Find where the given text appears and provide that cell's center as (X, Y) coordinate. 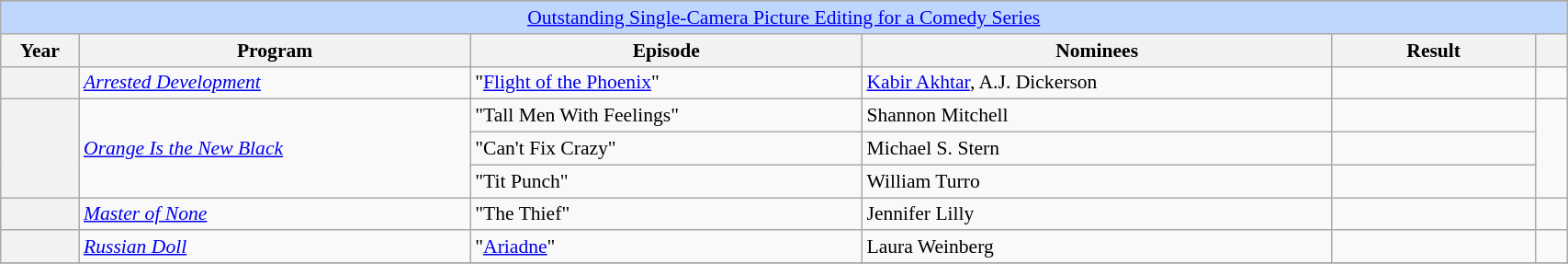
"Can't Fix Crazy" (666, 149)
Year (40, 51)
Michael S. Stern (1097, 149)
Shannon Mitchell (1097, 116)
Jennifer Lilly (1097, 214)
Kabir Akhtar, A.J. Dickerson (1097, 83)
Program (275, 51)
"Tall Men With Feelings" (666, 116)
Episode (666, 51)
"Tit Punch" (666, 181)
Orange Is the New Black (275, 149)
Nominees (1097, 51)
Arrested Development (275, 83)
Outstanding Single-Camera Picture Editing for a Comedy Series (784, 17)
William Turro (1097, 181)
Laura Weinberg (1097, 247)
"Flight of the Phoenix" (666, 83)
"Ariadne" (666, 247)
Result (1434, 51)
Russian Doll (275, 247)
Master of None (275, 214)
"The Thief" (666, 214)
